Find where the given text appears and provide that cell's center as (X, Y) coordinate. 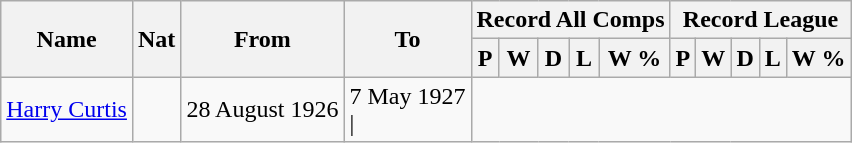
Nat (156, 39)
From (262, 39)
Name (67, 39)
Harry Curtis (67, 110)
Record All Comps (570, 20)
7 May 1927| (408, 110)
To (408, 39)
28 August 1926 (262, 110)
Record League (760, 20)
